Return the [x, y] coordinate for the center point of the cell that contains the specified text.  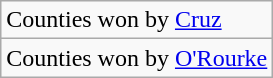
Counties won by O'Rourke [137, 58]
Counties won by Cruz [137, 20]
